Determine the (X, Y) coordinate at the center of the cell enclosing the given text.  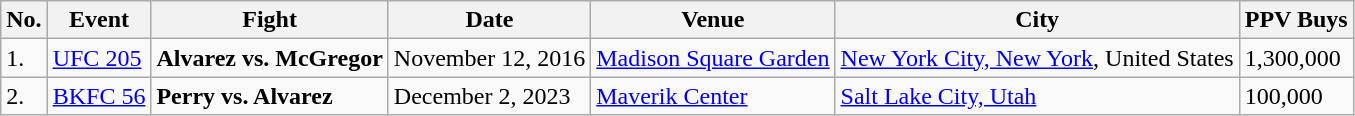
December 2, 2023 (489, 96)
November 12, 2016 (489, 58)
Maverik Center (713, 96)
Venue (713, 20)
Fight (270, 20)
Alvarez vs. McGregor (270, 58)
Salt Lake City, Utah (1037, 96)
PPV Buys (1296, 20)
2. (24, 96)
100,000 (1296, 96)
Event (99, 20)
New York City, New York, United States (1037, 58)
BKFC 56 (99, 96)
UFC 205 (99, 58)
City (1037, 20)
1. (24, 58)
Date (489, 20)
Perry vs. Alvarez (270, 96)
Madison Square Garden (713, 58)
1,300,000 (1296, 58)
No. (24, 20)
